Determine the (X, Y) coordinate at the center of the cell enclosing the given text.  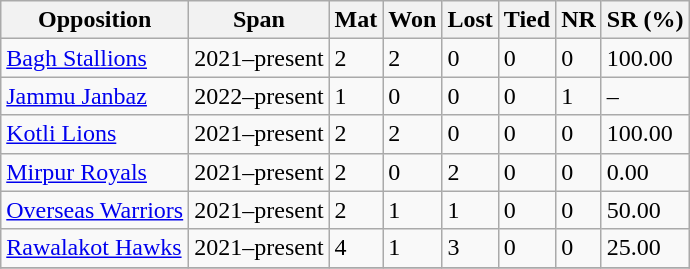
SR (%) (645, 20)
Mat (356, 20)
Lost (470, 20)
25.00 (645, 248)
Won (412, 20)
Jammu Janbaz (95, 96)
Bagh Stallions (95, 58)
3 (470, 248)
Tied (526, 20)
NR (579, 20)
2022–present (259, 96)
4 (356, 248)
Rawalakot Hawks (95, 248)
Mirpur Royals (95, 172)
0.00 (645, 172)
Kotli Lions (95, 134)
Overseas Warriors (95, 210)
– (645, 96)
50.00 (645, 210)
Span (259, 20)
Opposition (95, 20)
